For the text-containing cell, return its midpoint in [X, Y] coordinate format. 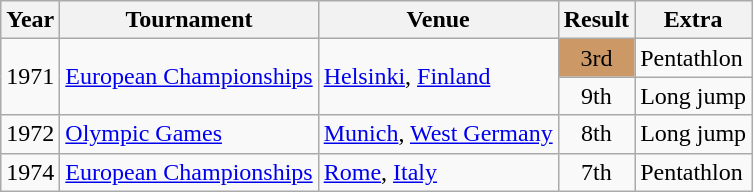
Helsinki, Finland [438, 77]
Rome, Italy [438, 172]
3rd [596, 58]
Munich, West Germany [438, 134]
1971 [30, 77]
9th [596, 96]
Venue [438, 20]
Result [596, 20]
1974 [30, 172]
1972 [30, 134]
Year [30, 20]
Tournament [189, 20]
8th [596, 134]
7th [596, 172]
Extra [694, 20]
Olympic Games [189, 134]
